For the text-containing cell, return its midpoint in [x, y] coordinate format. 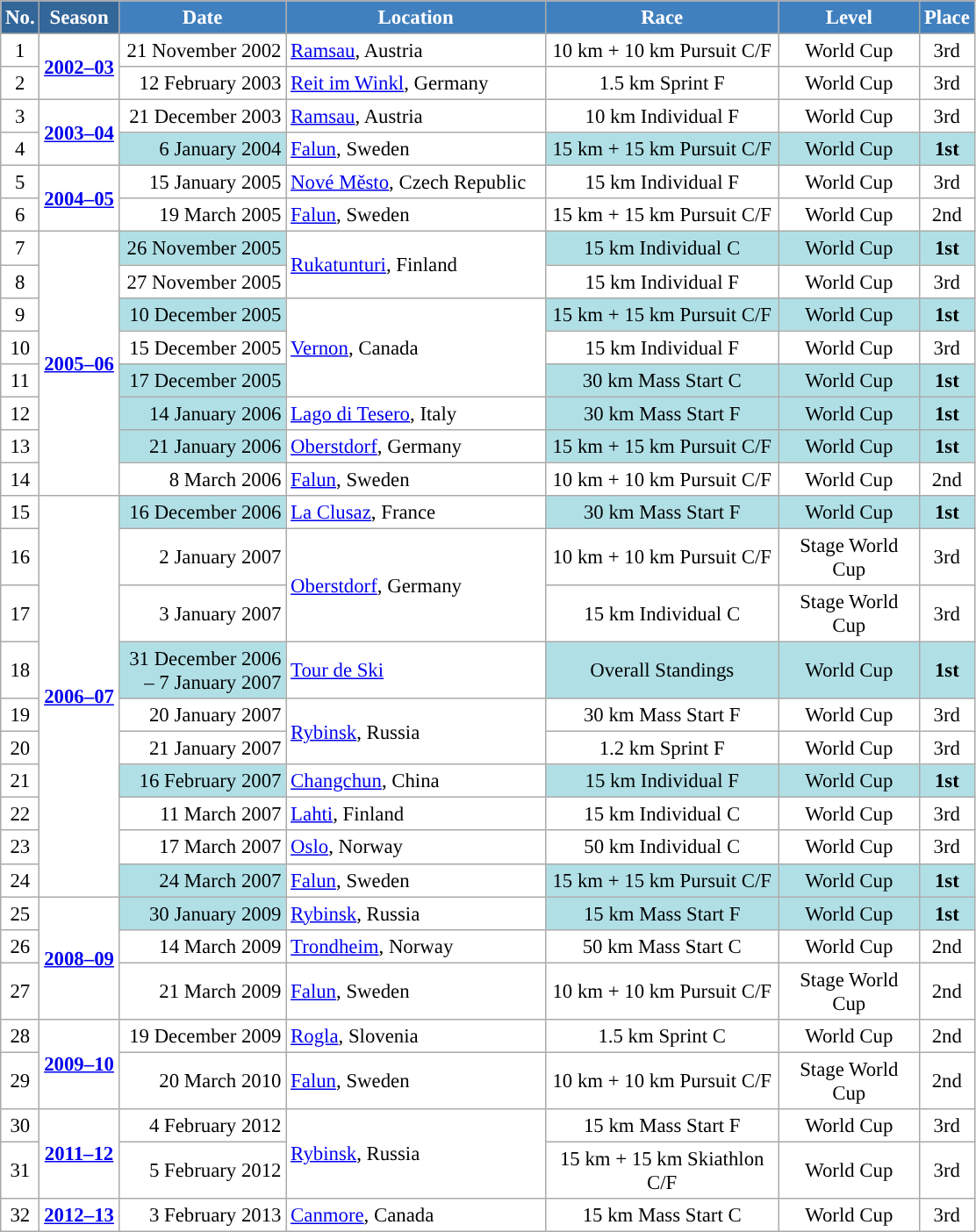
21 November 2002 [202, 51]
11 March 2007 [202, 814]
2002–03 [79, 67]
6 January 2004 [202, 149]
Lahti, Finland [416, 814]
8 March 2006 [202, 479]
14 [20, 479]
Oslo, Norway [416, 848]
16 [20, 556]
2006–07 [79, 697]
3 February 2013 [202, 1215]
Canmore, Canada [416, 1215]
24 March 2007 [202, 880]
19 [20, 715]
50 km Mass Start C [662, 946]
22 [20, 814]
2 January 2007 [202, 556]
Season [79, 18]
4 February 2012 [202, 1126]
8 [20, 282]
50 km Individual C [662, 848]
2004–05 [79, 198]
17 December 2005 [202, 380]
Level [850, 18]
3 January 2007 [202, 614]
7 [20, 248]
15 January 2005 [202, 183]
14 January 2006 [202, 413]
Vernon, Canada [416, 347]
Location [416, 18]
Tour de Ski [416, 670]
No. [20, 18]
21 December 2003 [202, 117]
Lago di Tesero, Italy [416, 413]
9 [20, 314]
21 March 2009 [202, 992]
20 March 2010 [202, 1081]
15 km Mass Start C [662, 1215]
25 [20, 913]
Trondheim, Norway [416, 946]
23 [20, 848]
2012–13 [79, 1215]
20 [20, 749]
16 December 2006 [202, 512]
32 [20, 1215]
5 February 2012 [202, 1171]
1.5 km Sprint F [662, 83]
21 January 2006 [202, 447]
Rogla, Slovenia [416, 1036]
15 December 2005 [202, 347]
2011–12 [79, 1154]
27 [20, 992]
Overall Standings [662, 670]
19 December 2009 [202, 1036]
4 [20, 149]
27 November 2005 [202, 282]
Place [947, 18]
29 [20, 1081]
30 January 2009 [202, 913]
26 November 2005 [202, 248]
Date [202, 18]
Rukatunturi, Finland [416, 265]
15 km + 15 km Skiathlon C/F [662, 1171]
31 December 2006 – 7 January 2007 [202, 670]
13 [20, 447]
20 January 2007 [202, 715]
2 [20, 83]
31 [20, 1171]
10 [20, 347]
2003–04 [79, 133]
10 km Individual F [662, 117]
5 [20, 183]
30 [20, 1126]
24 [20, 880]
16 February 2007 [202, 781]
14 March 2009 [202, 946]
Reit im Winkl, Germany [416, 83]
1 [20, 51]
11 [20, 380]
17 [20, 614]
3 [20, 117]
19 March 2005 [202, 215]
26 [20, 946]
12 February 2003 [202, 83]
Nové Město, Czech Republic [416, 183]
2008–09 [79, 958]
10 December 2005 [202, 314]
18 [20, 670]
17 March 2007 [202, 848]
1.5 km Sprint C [662, 1036]
28 [20, 1036]
21 January 2007 [202, 749]
2005–06 [79, 363]
6 [20, 215]
La Clusaz, France [416, 512]
Race [662, 18]
21 [20, 781]
2009–10 [79, 1064]
1.2 km Sprint F [662, 749]
12 [20, 413]
30 km Mass Start C [662, 380]
15 [20, 512]
Changchun, China [416, 781]
